Return (X, Y) of the center of cell containing provided text 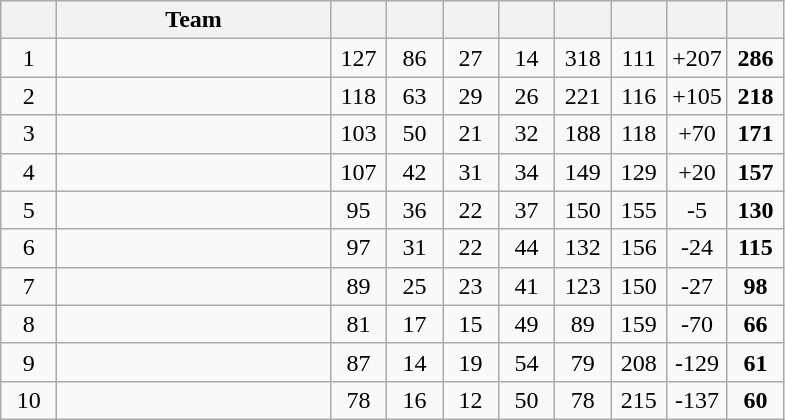
16 (414, 400)
132 (583, 248)
44 (527, 248)
60 (755, 400)
116 (639, 96)
+105 (698, 96)
54 (527, 362)
87 (358, 362)
111 (639, 58)
-70 (698, 324)
66 (755, 324)
36 (414, 210)
79 (583, 362)
2 (29, 96)
218 (755, 96)
23 (470, 286)
21 (470, 134)
103 (358, 134)
15 (470, 324)
156 (639, 248)
29 (470, 96)
208 (639, 362)
6 (29, 248)
+207 (698, 58)
41 (527, 286)
98 (755, 286)
10 (29, 400)
19 (470, 362)
155 (639, 210)
+20 (698, 172)
49 (527, 324)
107 (358, 172)
159 (639, 324)
130 (755, 210)
-129 (698, 362)
221 (583, 96)
5 (29, 210)
129 (639, 172)
32 (527, 134)
+70 (698, 134)
37 (527, 210)
Team (194, 20)
4 (29, 172)
215 (639, 400)
95 (358, 210)
157 (755, 172)
127 (358, 58)
115 (755, 248)
-24 (698, 248)
171 (755, 134)
149 (583, 172)
86 (414, 58)
81 (358, 324)
-5 (698, 210)
318 (583, 58)
9 (29, 362)
61 (755, 362)
97 (358, 248)
123 (583, 286)
17 (414, 324)
3 (29, 134)
8 (29, 324)
7 (29, 286)
34 (527, 172)
63 (414, 96)
12 (470, 400)
26 (527, 96)
25 (414, 286)
42 (414, 172)
1 (29, 58)
188 (583, 134)
-137 (698, 400)
286 (755, 58)
-27 (698, 286)
27 (470, 58)
